Search for the cell housing the specified text and yield its (x, y) center coordinate. 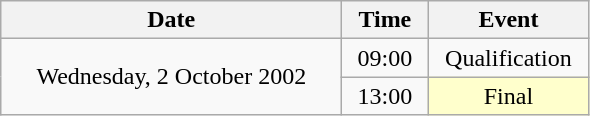
Final (508, 96)
09:00 (385, 58)
Time (385, 20)
Event (508, 20)
13:00 (385, 96)
Qualification (508, 58)
Wednesday, 2 October 2002 (172, 77)
Date (172, 20)
